From the cell containing the given text, extract its center point as [X, Y] coordinate. 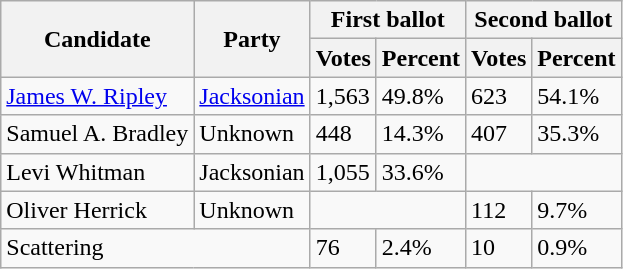
2.4% [420, 248]
407 [499, 134]
First ballot [388, 20]
Oliver Herrick [98, 210]
54.1% [576, 96]
10 [499, 248]
Candidate [98, 39]
Second ballot [544, 20]
112 [499, 210]
14.3% [420, 134]
Scattering [156, 248]
623 [499, 96]
Samuel A. Bradley [98, 134]
1,563 [343, 96]
1,055 [343, 172]
James W. Ripley [98, 96]
35.3% [576, 134]
448 [343, 134]
9.7% [576, 210]
33.6% [420, 172]
0.9% [576, 248]
49.8% [420, 96]
Levi Whitman [98, 172]
76 [343, 248]
Party [252, 39]
